Output the (X, Y) coordinate of the center of the cell containing the given text.  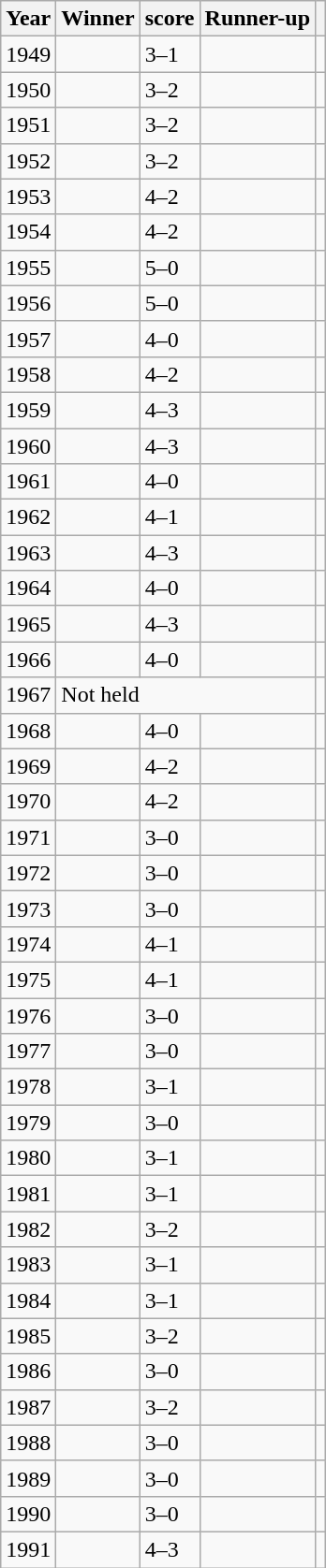
1967 (28, 695)
1956 (28, 303)
1966 (28, 660)
Winner (97, 19)
1965 (28, 624)
1964 (28, 588)
1983 (28, 1265)
1985 (28, 1336)
1961 (28, 482)
1988 (28, 1443)
1960 (28, 446)
1990 (28, 1514)
1954 (28, 232)
1959 (28, 410)
1974 (28, 944)
1984 (28, 1300)
1968 (28, 731)
1972 (28, 873)
1979 (28, 1123)
1950 (28, 90)
Runner-up (258, 19)
1953 (28, 196)
1987 (28, 1407)
1989 (28, 1478)
1980 (28, 1158)
1981 (28, 1194)
score (170, 19)
Not held (185, 695)
1977 (28, 1052)
1982 (28, 1229)
1975 (28, 980)
1986 (28, 1372)
Year (28, 19)
1949 (28, 54)
1991 (28, 1549)
1951 (28, 125)
1978 (28, 1087)
1955 (28, 268)
1976 (28, 1015)
1973 (28, 908)
1962 (28, 517)
1958 (28, 374)
1963 (28, 553)
1957 (28, 339)
1971 (28, 837)
1970 (28, 802)
1952 (28, 161)
1969 (28, 766)
